Provide the (X, Y) coordinate of the cell's center where the given text is located.  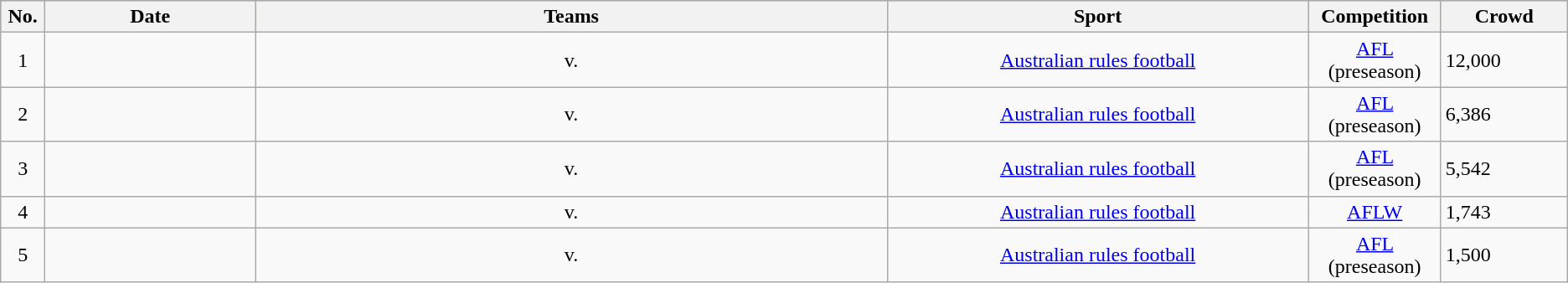
1,500 (1504, 255)
12,000 (1504, 60)
Crowd (1504, 17)
No. (23, 17)
1,743 (1504, 212)
Date (151, 17)
3 (23, 169)
Competition (1375, 17)
6,386 (1504, 114)
AFLW (1375, 212)
2 (23, 114)
Teams (571, 17)
Sport (1097, 17)
5,542 (1504, 169)
4 (23, 212)
1 (23, 60)
5 (23, 255)
